For the text-containing cell, return its midpoint in [X, Y] coordinate format. 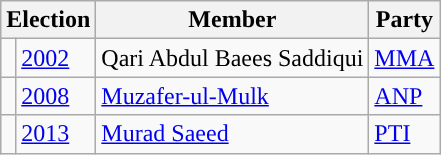
ANP [404, 96]
MMA [404, 58]
PTI [404, 134]
2008 [56, 96]
Muzafer-ul-Mulk [232, 96]
Election [48, 20]
Party [404, 20]
Member [232, 20]
2002 [56, 58]
2013 [56, 134]
Qari Abdul Baees Saddiqui [232, 58]
Murad Saeed [232, 134]
